Detect which cell encompasses the target text, then output its (X, Y) center coordinate. 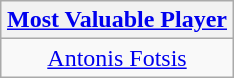
Antonis Fotsis (116, 58)
Most Valuable Player (116, 20)
